Search for the cell housing the specified text and yield its [X, Y] center coordinate. 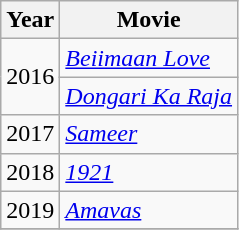
2017 [30, 134]
Year [30, 20]
Amavas [149, 210]
Beiimaan Love [149, 58]
Dongari Ka Raja [149, 96]
2016 [30, 77]
1921 [149, 172]
Movie [149, 20]
2019 [30, 210]
2018 [30, 172]
Sameer [149, 134]
